Output the [X, Y] coordinate of the center of the cell containing the given text.  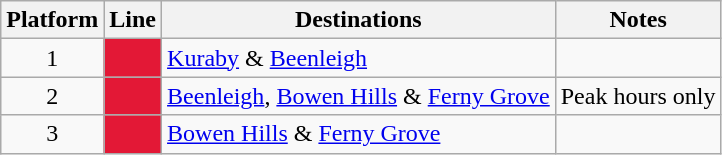
Bowen Hills & Ferny Grove [359, 134]
Notes [638, 20]
Platform [52, 20]
Line [133, 20]
2 [52, 96]
1 [52, 58]
Beenleigh, Bowen Hills & Ferny Grove [359, 96]
Kuraby & Beenleigh [359, 58]
Peak hours only [638, 96]
3 [52, 134]
Destinations [359, 20]
